Identify which cell holds the provided text, then report its [X, Y] central coordinate. 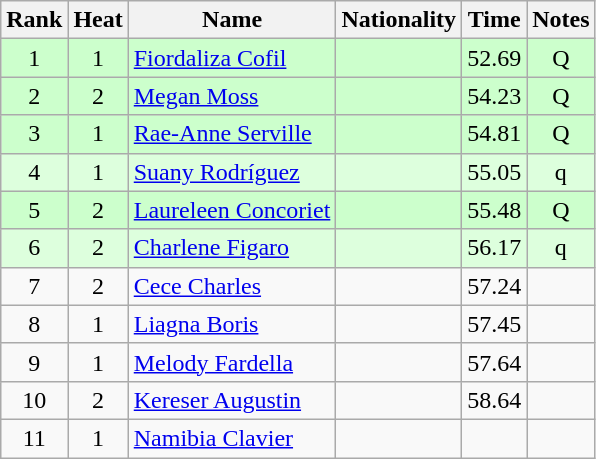
54.23 [494, 96]
Name [232, 20]
Namibia Clavier [232, 438]
55.05 [494, 172]
3 [34, 134]
Laureleen Concoriet [232, 210]
52.69 [494, 58]
56.17 [494, 248]
Fiordaliza Cofil [232, 58]
Liagna Boris [232, 324]
Time [494, 20]
Notes [561, 20]
Charlene Figaro [232, 248]
Cece Charles [232, 286]
57.24 [494, 286]
Melody Fardella [232, 362]
Kereser Augustin [232, 400]
4 [34, 172]
Heat [98, 20]
Rank [34, 20]
Nationality [399, 20]
Rae-Anne Serville [232, 134]
Suany Rodríguez [232, 172]
7 [34, 286]
6 [34, 248]
57.64 [494, 362]
8 [34, 324]
9 [34, 362]
55.48 [494, 210]
57.45 [494, 324]
5 [34, 210]
54.81 [494, 134]
Megan Moss [232, 96]
11 [34, 438]
10 [34, 400]
58.64 [494, 400]
